Output the [x, y] coordinate of the center of the cell containing the given text.  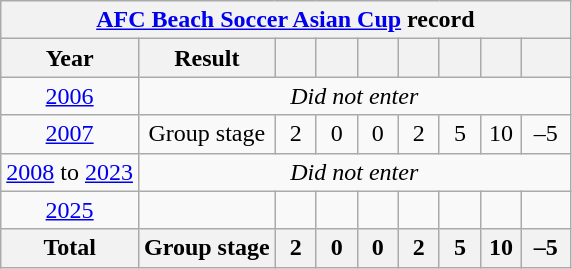
2007 [70, 134]
Result [206, 58]
2025 [70, 210]
Total [70, 248]
Year [70, 58]
2006 [70, 96]
2008 to 2023 [70, 172]
AFC Beach Soccer Asian Cup record [286, 20]
